Extract the [x, y] coordinate from the center of the cell holding the provided text.  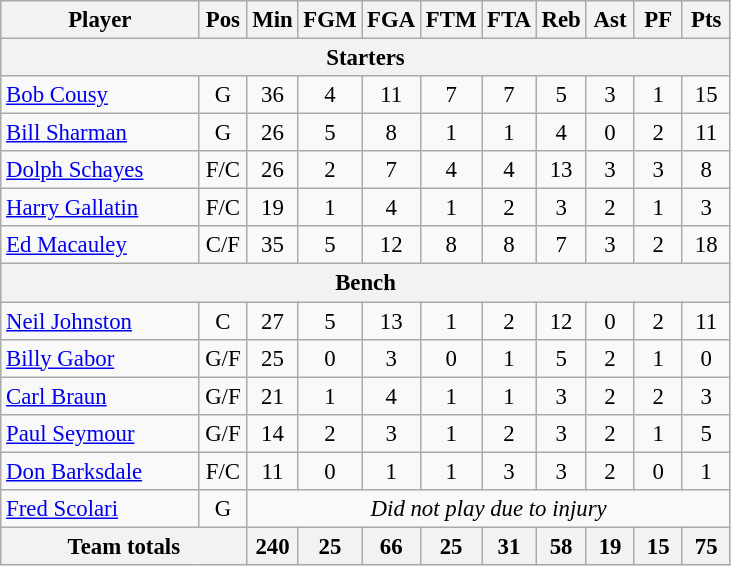
Starters [366, 58]
Harry Gallatin [100, 208]
27 [272, 321]
75 [706, 546]
18 [706, 245]
Reb [561, 20]
Pos [223, 20]
FTM [450, 20]
14 [272, 433]
35 [272, 245]
Ed Macauley [100, 245]
31 [509, 546]
FGM [330, 20]
PF [658, 20]
Carl Braun [100, 396]
Ast [610, 20]
Did not play due to injury [488, 509]
Min [272, 20]
C [223, 321]
Bob Cousy [100, 95]
Don Barksdale [100, 471]
Pts [706, 20]
FTA [509, 20]
66 [392, 546]
FGA [392, 20]
Bench [366, 283]
36 [272, 95]
Dolph Schayes [100, 170]
Bill Sharman [100, 133]
Billy Gabor [100, 358]
Team totals [124, 546]
21 [272, 396]
240 [272, 546]
58 [561, 546]
Neil Johnston [100, 321]
Paul Seymour [100, 433]
Fred Scolari [100, 509]
Player [100, 20]
C/F [223, 245]
